Return the (x, y) coordinate for the center point of the cell that contains the specified text.  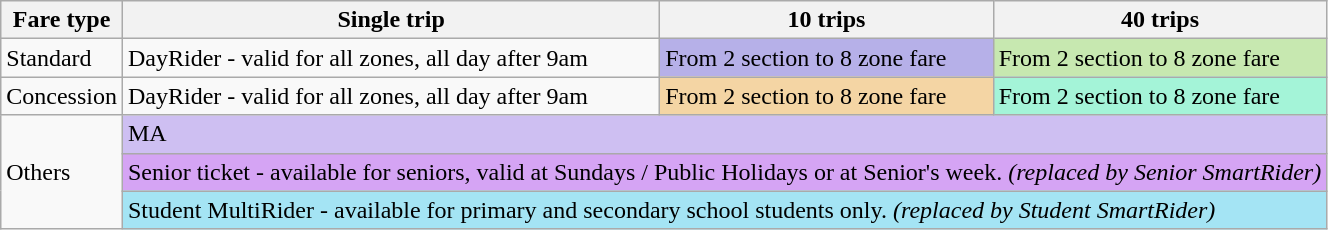
40 trips (1160, 20)
Fare type (62, 20)
Senior ticket - available for seniors, valid at Sundays / Public Holidays or at Senior's week. (replaced by Senior SmartRider) (724, 172)
Others (62, 172)
Concession (62, 96)
Single trip (390, 20)
Standard (62, 58)
MA (724, 134)
Student MultiRider - available for primary and secondary school students only. (replaced by Student SmartRider) (724, 210)
10 trips (826, 20)
